Output the (x, y) coordinate of the center of the cell containing the given text.  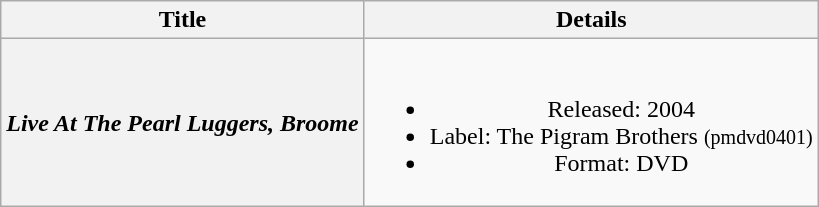
Title (182, 20)
Live At The Pearl Luggers, Broome (182, 122)
Released: 2004Label: The Pigram Brothers (pmdvd0401)Format: DVD (591, 122)
Details (591, 20)
